Detect which cell encompasses the target text, then output its [x, y] center coordinate. 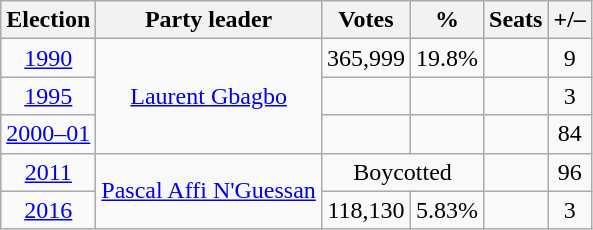
Votes [366, 20]
1990 [48, 58]
96 [570, 172]
Party leader [209, 20]
84 [570, 134]
Election [48, 20]
9 [570, 58]
Seats [516, 20]
2000–01 [48, 134]
Pascal Affi N'Guessan [209, 191]
2016 [48, 210]
Laurent Gbagbo [209, 96]
365,999 [366, 58]
% [446, 20]
Boycotted [402, 172]
19.8% [446, 58]
1995 [48, 96]
2011 [48, 172]
5.83% [446, 210]
118,130 [366, 210]
+/– [570, 20]
